Return (x, y) of the center of cell containing provided text 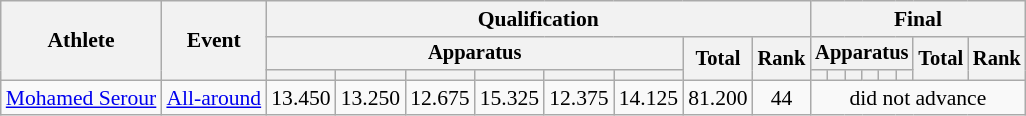
All-around (214, 98)
12.375 (578, 98)
Mohamed Serour (82, 98)
Final (918, 19)
13.450 (300, 98)
81.200 (718, 98)
44 (782, 98)
Event (214, 40)
Qualification (538, 19)
did not advance (918, 98)
12.675 (440, 98)
13.250 (370, 98)
14.125 (648, 98)
Athlete (82, 40)
15.325 (510, 98)
